Extract the [x, y] coordinate from the center of the cell holding the provided text.  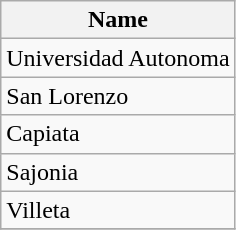
Capiata [118, 134]
Name [118, 20]
Villeta [118, 210]
Sajonia [118, 172]
San Lorenzo [118, 96]
Universidad Autonoma [118, 58]
